Provide the [x, y] coordinate of the cell's center where the given text is located.  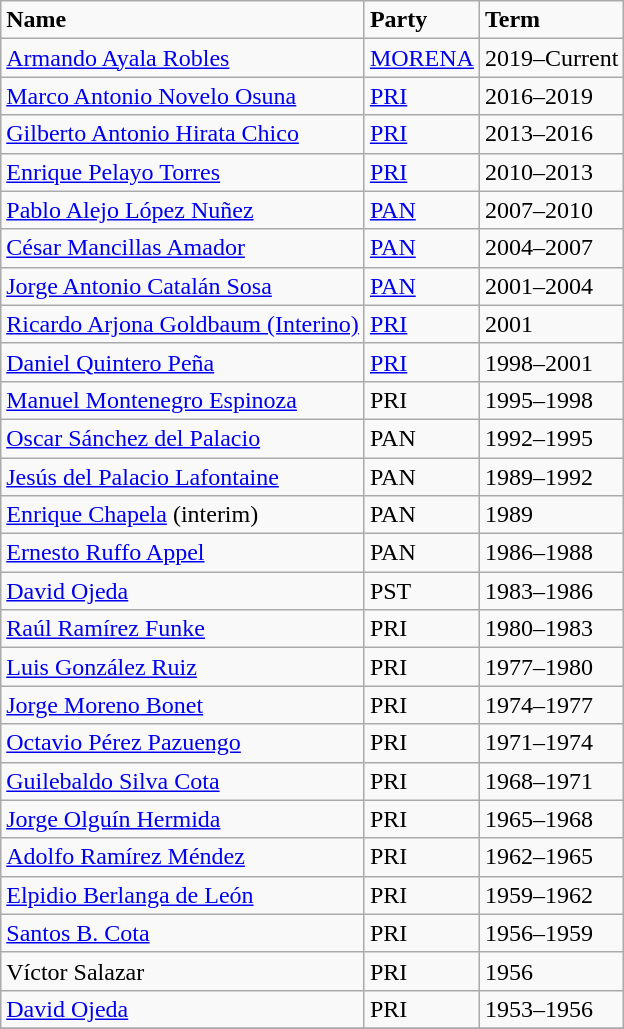
2016–2019 [551, 96]
1956 [551, 971]
Enrique Chapela (interim) [183, 515]
1989–1992 [551, 477]
2001 [551, 324]
Adolfo Ramírez Méndez [183, 857]
MORENA [422, 58]
1962–1965 [551, 857]
Enrique Pelayo Torres [183, 172]
1974–1977 [551, 705]
1971–1974 [551, 743]
2001–2004 [551, 286]
Party [422, 20]
1953–1956 [551, 1009]
2010–2013 [551, 172]
1998–2001 [551, 362]
1959–1962 [551, 895]
Víctor Salazar [183, 971]
1986–1988 [551, 553]
1995–1998 [551, 400]
Armando Ayala Robles [183, 58]
Jorge Moreno Bonet [183, 705]
1965–1968 [551, 819]
1989 [551, 515]
Jorge Olguín Hermida [183, 819]
Ricardo Arjona Goldbaum (Interino) [183, 324]
1977–1980 [551, 667]
1992–1995 [551, 438]
1968–1971 [551, 781]
Octavio Pérez Pazuengo [183, 743]
Manuel Montenegro Espinoza [183, 400]
1980–1983 [551, 629]
Jorge Antonio Catalán Sosa [183, 286]
Term [551, 20]
Guilebaldo Silva Cota [183, 781]
Marco Antonio Novelo Osuna [183, 96]
PST [422, 591]
2007–2010 [551, 210]
Oscar Sánchez del Palacio [183, 438]
Luis González Ruiz [183, 667]
Elpidio Berlanga de León [183, 895]
Daniel Quintero Peña [183, 362]
Santos B. Cota [183, 933]
2013–2016 [551, 134]
2004–2007 [551, 248]
Name [183, 20]
Gilberto Antonio Hirata Chico [183, 134]
Jesús del Palacio Lafontaine [183, 477]
1956–1959 [551, 933]
Ernesto Ruffo Appel [183, 553]
César Mancillas Amador [183, 248]
2019–Current [551, 58]
Raúl Ramírez Funke [183, 629]
Pablo Alejo López Nuñez [183, 210]
1983–1986 [551, 591]
